Identify which cell holds the provided text, then report its [x, y] central coordinate. 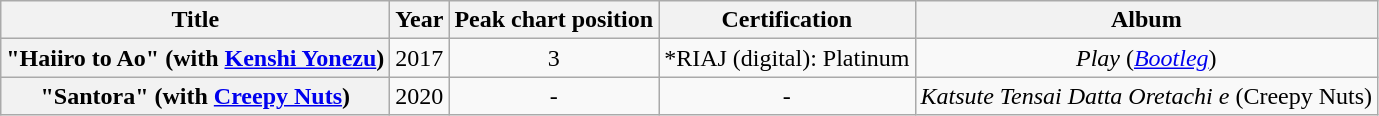
2020 [420, 96]
"Haiiro to Ao" (with Kenshi Yonezu) [196, 58]
Katsute Tensai Datta Oretachi e (Creepy Nuts) [1146, 96]
Peak chart position [554, 20]
Play (Bootleg) [1146, 58]
Year [420, 20]
*RIAJ (digital): Platinum [787, 58]
2017 [420, 58]
Title [196, 20]
Album [1146, 20]
3 [554, 58]
Certification [787, 20]
"Santora" (with Creepy Nuts) [196, 96]
